Return (X, Y) of the center of cell containing provided text 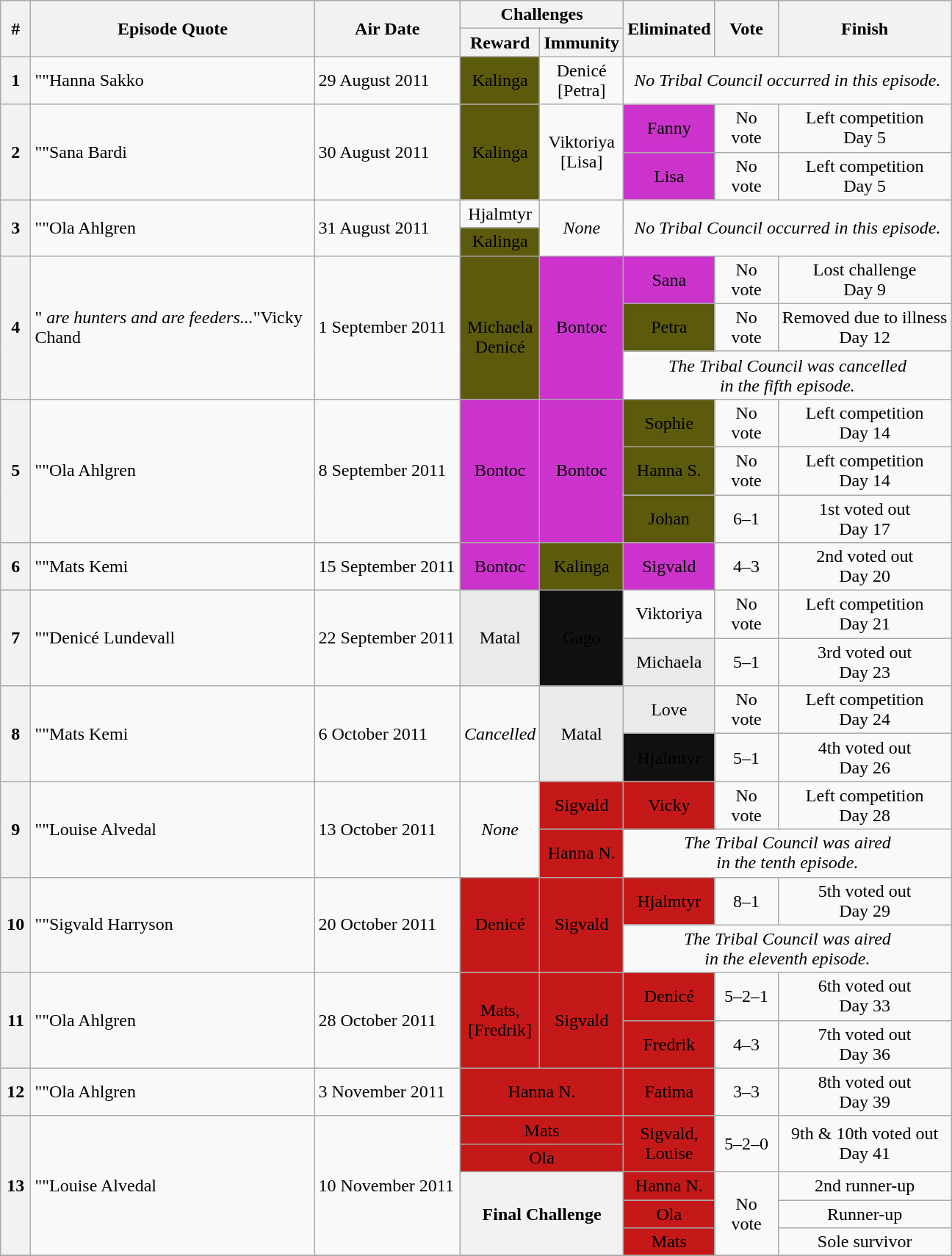
Fredrik (669, 1044)
29 August 2011 (388, 81)
Mats,[Fredrik] (500, 1020)
20 October 2011 (388, 925)
Left competitionDay 28 (865, 805)
10 November 2011 (388, 1185)
Fatima (669, 1091)
5–2–0 (746, 1144)
22 September 2011 (388, 638)
31 August 2011 (388, 228)
Sole survivor (865, 1242)
2 (16, 152)
11 (16, 1020)
Hanna S. (669, 470)
30 August 2011 (388, 152)
3–3 (746, 1091)
Vicky (669, 805)
Vote (746, 29)
Left competitionDay 24 (865, 710)
5th voted outDay 29 (865, 901)
9 (16, 829)
3rd voted outDay 23 (865, 663)
""Denicé Lundevall (173, 638)
2nd voted outDay 20 (865, 567)
Love (669, 710)
The Tribal Council was airedin the tenth episode. (787, 853)
15 September 2011 (388, 567)
Sophie (669, 423)
6 October 2011 (388, 734)
7th voted outDay 36 (865, 1044)
6th voted outDay 33 (865, 996)
8th voted outDay 39 (865, 1091)
10 (16, 925)
28 October 2011 (388, 1020)
Michaela (669, 663)
4th voted outDay 26 (865, 758)
2nd runner-up (865, 1185)
Air Date (388, 29)
Challenges (542, 15)
9th & 10th voted outDay 41 (865, 1144)
Reward (500, 43)
5 (16, 470)
Episode Quote (173, 29)
12 (16, 1091)
Viktoriya[Lisa] (582, 152)
Immunity (582, 43)
Finish (865, 29)
6 (16, 567)
Cancelled (500, 734)
Petra (669, 328)
4 (16, 328)
MichaelaDenicé (500, 328)
Sigvald,Louise (669, 1144)
""Sigvald Harryson (173, 925)
""Hanna Sakko (173, 81)
Final Challenge (542, 1213)
8–1 (746, 901)
Fanny (669, 128)
Left competitionDay 21 (865, 614)
8 (16, 734)
The Tribal Council was cancelledin the fifth episode. (787, 375)
13 (16, 1185)
Johan (669, 519)
3 November 2011 (388, 1091)
5–2–1 (746, 996)
1 (16, 81)
Viktoriya (669, 614)
The Tribal Council was airedin the eleventh episode. (787, 949)
Eliminated (669, 29)
13 October 2011 (388, 829)
6–1 (746, 519)
# (16, 29)
8 September 2011 (388, 470)
Lost challengeDay 9 (865, 279)
Lisa (669, 176)
1st voted outDay 17 (865, 519)
Sana (669, 279)
1 September 2011 (388, 328)
""Sana Bardi (173, 152)
3 (16, 228)
Gago (582, 638)
7 (16, 638)
Runner-up (865, 1214)
Removed due to illnessDay 12 (865, 328)
" are hunters and are feeders..."Vicky Chand (173, 328)
Denicé[Petra] (582, 81)
